Return (x, y) of the center of cell containing provided text 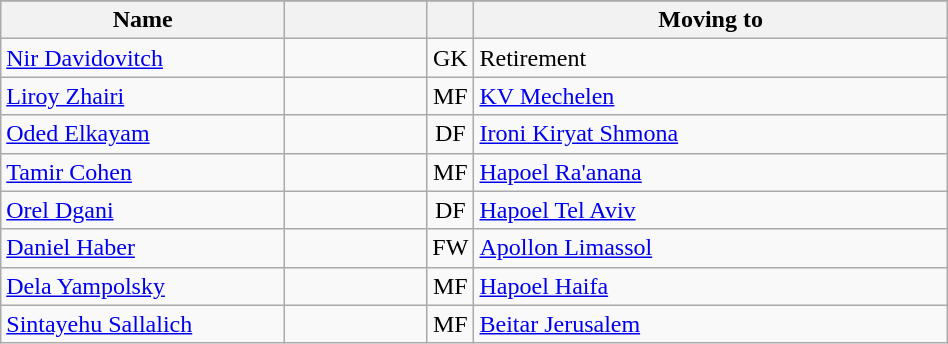
Dela Yampolsky (143, 286)
Daniel Haber (143, 248)
Hapoel Haifa (710, 286)
Retirement (710, 58)
Sintayehu Sallalich (143, 324)
Liroy Zhairi (143, 96)
Hapoel Ra'anana (710, 172)
Orel Dgani (143, 210)
GK (450, 58)
Tamir Cohen (143, 172)
Name (143, 20)
Hapoel Tel Aviv (710, 210)
Ironi Kiryat Shmona (710, 134)
Moving to (710, 20)
Beitar Jerusalem (710, 324)
Oded Elkayam (143, 134)
Apollon Limassol (710, 248)
Nir Davidovitch (143, 58)
KV Mechelen (710, 96)
FW (450, 248)
